Pinpoint the cell where the given text exists, returning its (x, y) midpoint coordinate. 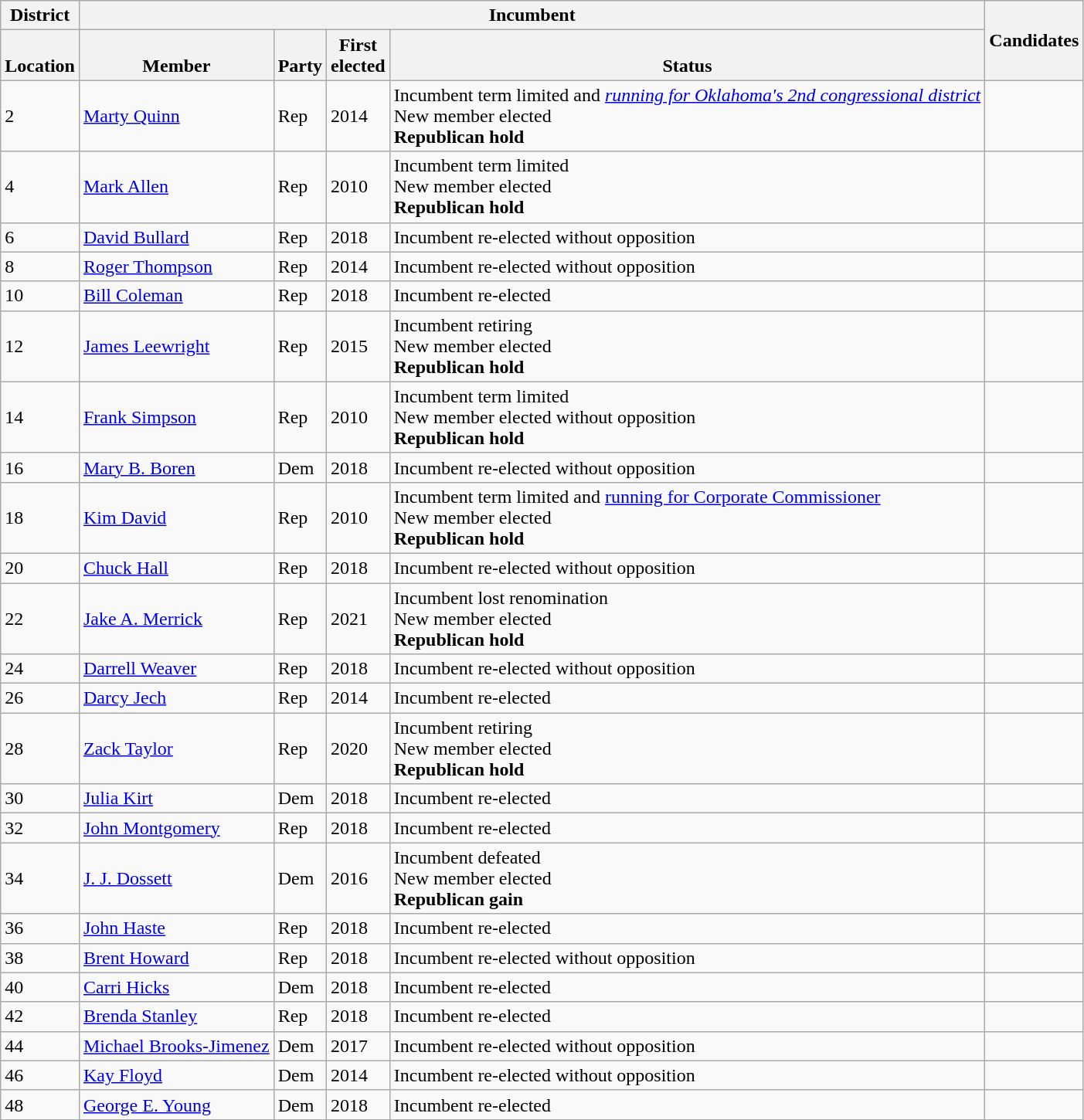
Incumbent (532, 15)
Incumbent retiringNew member electedRepublican hold (688, 748)
12 (40, 346)
14 (40, 417)
18 (40, 518)
10 (40, 296)
Candidates (1034, 40)
Incumbent defeatedNew member electedRepublican gain (688, 878)
David Bullard (176, 237)
46 (40, 1075)
2020 (359, 748)
Party (300, 56)
J. J. Dossett (176, 878)
Darcy Jech (176, 698)
Incumbent term limited New member electedRepublican hold (688, 187)
Incumbent retiring New member electedRepublican hold (688, 346)
Marty Quinn (176, 116)
Chuck Hall (176, 568)
Brent Howard (176, 958)
22 (40, 618)
8 (40, 266)
42 (40, 1016)
32 (40, 828)
Member (176, 56)
Frank Simpson (176, 417)
36 (40, 928)
Location (40, 56)
6 (40, 237)
20 (40, 568)
Incumbent term limited and running for Oklahoma's 2nd congressional district New member electedRepublican hold (688, 116)
Mary B. Boren (176, 467)
Mark Allen (176, 187)
Julia Kirt (176, 799)
Brenda Stanley (176, 1016)
Darrell Weaver (176, 669)
34 (40, 878)
4 (40, 187)
Jake A. Merrick (176, 618)
26 (40, 698)
John Montgomery (176, 828)
Michael Brooks-Jimenez (176, 1046)
2021 (359, 618)
2015 (359, 346)
Incumbent term limited and running for Corporate Commissioner New member elected Republican hold (688, 518)
38 (40, 958)
40 (40, 987)
George E. Young (176, 1105)
48 (40, 1105)
John Haste (176, 928)
Zack Taylor (176, 748)
Incumbent lost renominationNew member electedRepublican hold (688, 618)
2017 (359, 1046)
District (40, 15)
Bill Coleman (176, 296)
28 (40, 748)
24 (40, 669)
James Leewright (176, 346)
Status (688, 56)
Carri Hicks (176, 987)
2016 (359, 878)
Roger Thompson (176, 266)
Incumbent term limitedNew member elected without oppositionRepublican hold (688, 417)
Firstelected (359, 56)
2 (40, 116)
30 (40, 799)
44 (40, 1046)
16 (40, 467)
Kay Floyd (176, 1075)
Kim David (176, 518)
